Find where the given text appears and provide that cell's center as (X, Y) coordinate. 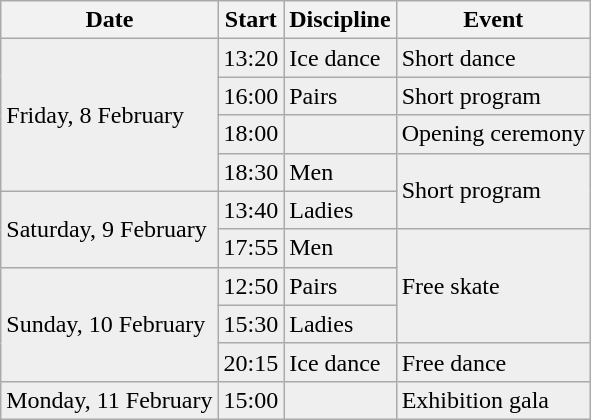
Opening ceremony (493, 134)
Friday, 8 February (110, 115)
20:15 (251, 362)
18:00 (251, 134)
17:55 (251, 248)
Free skate (493, 286)
Date (110, 20)
Event (493, 20)
Monday, 11 February (110, 400)
18:30 (251, 172)
Saturday, 9 February (110, 229)
13:20 (251, 58)
13:40 (251, 210)
Short dance (493, 58)
Sunday, 10 February (110, 324)
Discipline (340, 20)
Free dance (493, 362)
16:00 (251, 96)
Exhibition gala (493, 400)
15:30 (251, 324)
Start (251, 20)
15:00 (251, 400)
12:50 (251, 286)
